Provide the [x, y] coordinate of the cell's center where the given text is located.  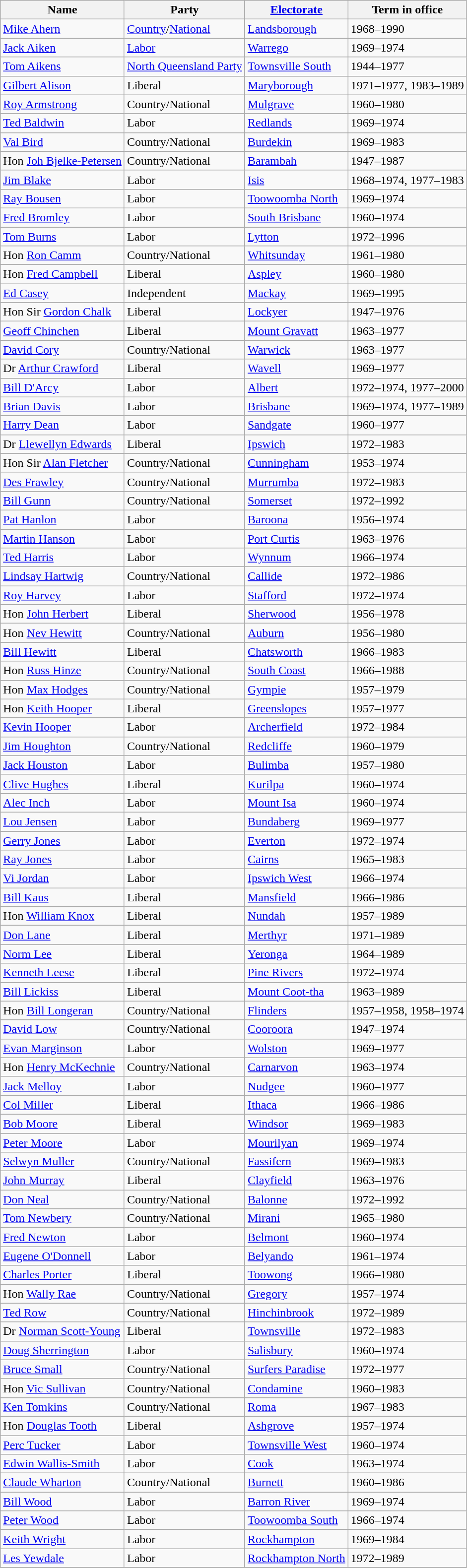
Electorate [296, 10]
Isis [296, 180]
1956–1978 [407, 614]
Gregory [296, 1294]
Dr Llewellyn Edwards [63, 444]
Tom Newbery [63, 1218]
1969–1974, 1977–1989 [407, 406]
Condamine [296, 1388]
Des Frawley [63, 482]
David Cory [63, 350]
1957–1958, 1958–1974 [407, 1010]
Murrumba [296, 482]
Mount Gravatt [296, 331]
1965–1983 [407, 860]
Ipswich West [296, 878]
Townsville South [296, 66]
Perc Tucker [63, 1445]
Independent [185, 293]
Wavell [296, 369]
Ashgrove [296, 1426]
1963–1989 [407, 992]
Martin Hanson [63, 538]
Cooroora [296, 1029]
Keith Wright [63, 1539]
Bruce Small [63, 1369]
Belmont [296, 1237]
1967–1983 [407, 1407]
Mourilyan [296, 1142]
1960–1979 [407, 746]
Hon Fred Campbell [63, 274]
Ted Baldwin [63, 123]
1956–1974 [407, 519]
1961–1980 [407, 255]
Col Miller [63, 1105]
1972–1974, 1977–2000 [407, 387]
Nudgee [296, 1086]
1960–1986 [407, 1483]
Les Yewdale [63, 1558]
Redcliffe [296, 746]
Rockhampton North [296, 1558]
Barambah [296, 161]
Name [63, 10]
Bill Wood [63, 1502]
Kenneth Leese [63, 973]
Hon Bill Longeran [63, 1010]
Peter Wood [63, 1520]
Balonne [296, 1199]
Tom Aikens [63, 66]
Mirani [296, 1218]
Alec Inch [63, 803]
Bill Lickiss [63, 992]
Hon Joh Bjelke-Petersen [63, 161]
Nundah [296, 916]
Brisbane [296, 406]
Pat Hanlon [63, 519]
Barron River [296, 1502]
Rockhampton [296, 1539]
Clive Hughes [63, 784]
Mount Coot-tha [296, 992]
Merthyr [296, 935]
Windsor [296, 1124]
1957–1977 [407, 708]
Callide [296, 576]
Cairns [296, 860]
Ray Jones [63, 860]
North Queensland Party [185, 66]
Lockyer [296, 312]
Roma [296, 1407]
Jim Blake [63, 180]
Whitsunday [296, 255]
Mansfield [296, 897]
Toowoomba North [296, 198]
1957–1989 [407, 916]
Cunningham [296, 463]
Sandgate [296, 425]
Hon Sir Gordon Chalk [63, 312]
1966–1988 [407, 671]
Evan Marginson [63, 1048]
Hon Russ Hinze [63, 671]
Don Neal [63, 1199]
Selwyn Muller [63, 1162]
Chatsworth [296, 652]
Tom Burns [63, 237]
Dr Norman Scott-Young [63, 1331]
1964–1989 [407, 954]
Burnett [296, 1483]
Jack Aiken [63, 48]
Mulgrave [296, 104]
Mount Isa [296, 803]
Kevin Hooper [63, 727]
Gilbert Alison [63, 85]
1968–1990 [407, 29]
Eugene O'Donnell [63, 1256]
Fred Newton [63, 1237]
Dr Arthur Crawford [63, 369]
Baroona [296, 519]
Jack Melloy [63, 1086]
South Coast [296, 671]
Fassifern [296, 1162]
Vi Jordan [63, 878]
Kurilpa [296, 784]
Wolston [296, 1048]
Gerry Jones [63, 841]
Roy Armstrong [63, 104]
Surfers Paradise [296, 1369]
Hon Vic Sullivan [63, 1388]
Claude Wharton [63, 1483]
Edwin Wallis-Smith [63, 1464]
Sherwood [296, 614]
Geoff Chinchen [63, 331]
1969–1984 [407, 1539]
1966–1980 [407, 1275]
Wynnum [296, 558]
Somerset [296, 501]
Toowoomba South [296, 1520]
1953–1974 [407, 463]
Flinders [296, 1010]
Charles Porter [63, 1275]
Hon William Knox [63, 916]
Hon John Herbert [63, 614]
Pine Rivers [296, 973]
Ted Row [63, 1313]
1961–1974 [407, 1256]
Doug Sherrington [63, 1350]
David Low [63, 1029]
Hon Henry McKechnie [63, 1067]
Warwick [296, 350]
Ithaca [296, 1105]
Hon Keith Hooper [63, 708]
Redlands [296, 123]
1944–1977 [407, 66]
Mackay [296, 293]
Ken Tomkins [63, 1407]
Bundaberg [296, 821]
Cook [296, 1464]
Gympie [296, 690]
Clayfield [296, 1181]
Jack Houston [63, 765]
Lytton [296, 237]
1971–1977, 1983–1989 [407, 85]
Hon Douglas Tooth [63, 1426]
Fred Bromley [63, 217]
1960–1983 [407, 1388]
1969–1995 [407, 293]
Bill Kaus [63, 897]
Warrego [296, 48]
Bill Hewitt [63, 652]
Townsville West [296, 1445]
Don Lane [63, 935]
1947–1987 [407, 161]
Landsborough [296, 29]
Hon Ron Camm [63, 255]
Party [185, 10]
Greenslopes [296, 708]
Albert [296, 387]
Term in office [407, 10]
Maryborough [296, 85]
Brian Davis [63, 406]
Mike Ahern [63, 29]
Archerfield [296, 727]
1966–1983 [407, 652]
1947–1974 [407, 1029]
1965–1980 [407, 1218]
John Murray [63, 1181]
1972–1977 [407, 1369]
Hon Max Hodges [63, 690]
Burdekin [296, 142]
1957–1979 [407, 690]
Lou Jensen [63, 821]
Hinchinbrook [296, 1313]
Hon Sir Alan Fletcher [63, 463]
Ed Casey [63, 293]
1956–1980 [407, 633]
1972–1986 [407, 576]
Stafford [296, 595]
Salisbury [296, 1350]
Aspley [296, 274]
Bill D'Arcy [63, 387]
1972–1996 [407, 237]
Bob Moore [63, 1124]
Harry Dean [63, 425]
Hon Wally Rae [63, 1294]
Jim Houghton [63, 746]
Bulimba [296, 765]
Townsville [296, 1331]
Bill Gunn [63, 501]
Everton [296, 841]
1972–1984 [407, 727]
Carnarvon [296, 1067]
1947–1976 [407, 312]
Belyando [296, 1256]
Ted Harris [63, 558]
Peter Moore [63, 1142]
Lindsay Hartwig [63, 576]
1957–1980 [407, 765]
Yeronga [296, 954]
Val Bird [63, 142]
Ray Bousen [63, 198]
Roy Harvey [63, 595]
South Brisbane [296, 217]
Hon Nev Hewitt [63, 633]
Toowong [296, 1275]
Auburn [296, 633]
Port Curtis [296, 538]
Norm Lee [63, 954]
1971–1989 [407, 935]
1968–1974, 1977–1983 [407, 180]
Ipswich [296, 444]
